Capture the cell that displays the provided text and extract its (x, y) central coordinate. 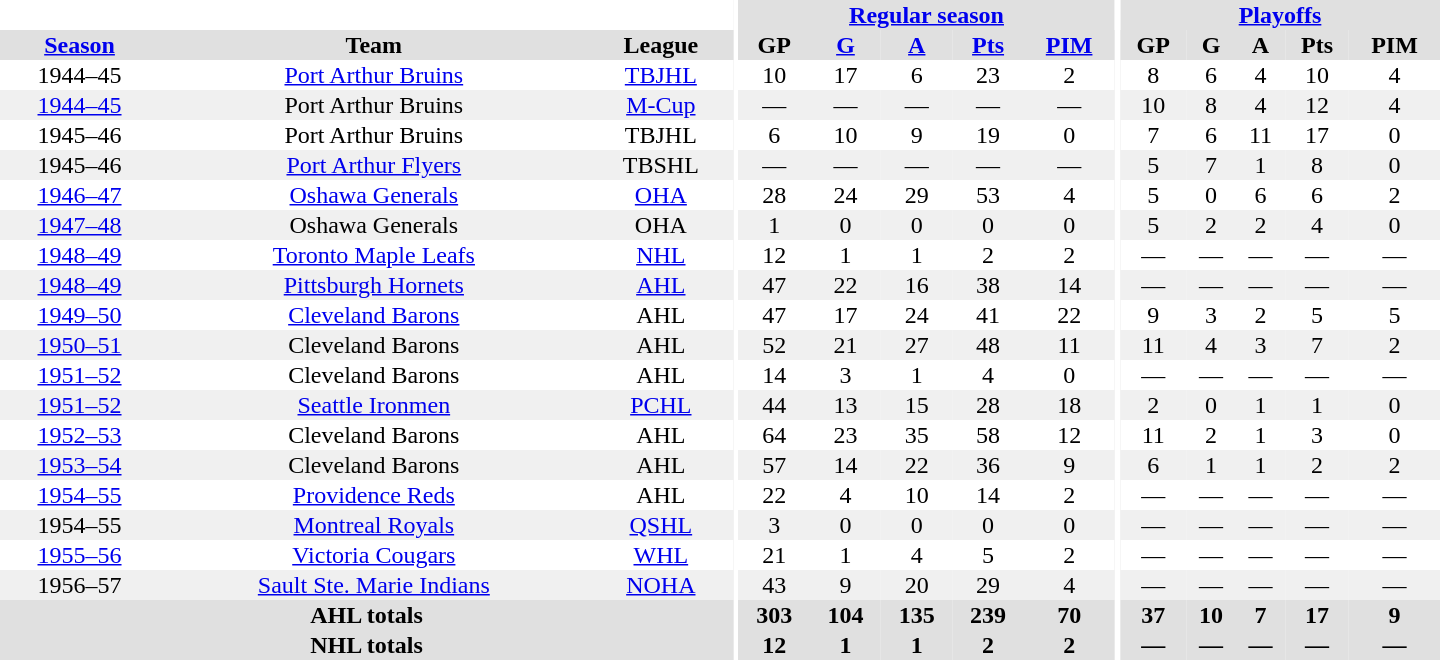
70 (1070, 615)
Sault Ste. Marie Indians (374, 585)
Season (80, 45)
Montreal Royals (374, 525)
Port Arthur Flyers (374, 165)
16 (916, 285)
PCHL (661, 405)
M-Cup (661, 105)
18 (1070, 405)
15 (916, 405)
NHL (661, 255)
1947–48 (80, 225)
43 (774, 585)
1955–56 (80, 555)
1949–50 (80, 315)
64 (774, 435)
Providence Reds (374, 495)
1956–57 (80, 585)
1950–51 (80, 345)
AHL totals (366, 615)
13 (846, 405)
57 (774, 465)
20 (916, 585)
1953–54 (80, 465)
35 (916, 435)
52 (774, 345)
1946–47 (80, 195)
41 (988, 315)
36 (988, 465)
Pittsburgh Hornets (374, 285)
NHL totals (366, 645)
Seattle Ironmen (374, 405)
104 (846, 615)
38 (988, 285)
QSHL (661, 525)
Toronto Maple Leafs (374, 255)
NOHA (661, 585)
1952–53 (80, 435)
Victoria Cougars (374, 555)
44 (774, 405)
53 (988, 195)
Team (374, 45)
58 (988, 435)
135 (916, 615)
37 (1153, 615)
303 (774, 615)
27 (916, 345)
19 (988, 135)
League (661, 45)
Playoffs (1280, 15)
Regular season (927, 15)
48 (988, 345)
TBSHL (661, 165)
239 (988, 615)
WHL (661, 555)
